Detect which cell encompasses the target text, then output its [X, Y] center coordinate. 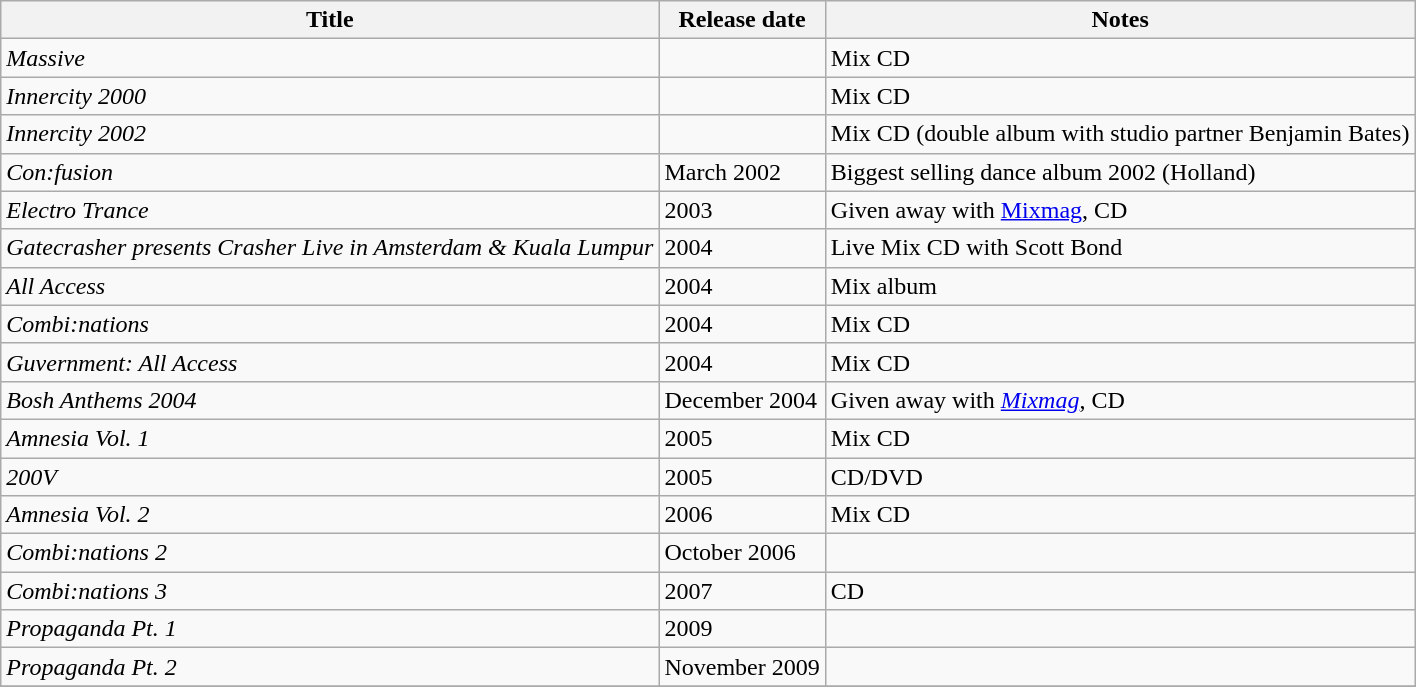
Title [330, 20]
Innercity 2002 [330, 134]
Bosh Anthems 2004 [330, 400]
All Access [330, 286]
Combi:nations 2 [330, 553]
Live Mix CD with Scott Bond [1120, 248]
Mix CD (double album with studio partner Benjamin Bates) [1120, 134]
Propaganda Pt. 2 [330, 667]
March 2002 [742, 172]
December 2004 [742, 400]
October 2006 [742, 553]
November 2009 [742, 667]
Gatecrasher presents Crasher Live in Amsterdam & Kuala Lumpur [330, 248]
CD/DVD [1120, 477]
2006 [742, 515]
Innercity 2000 [330, 96]
Release date [742, 20]
CD [1120, 591]
Amnesia Vol. 2 [330, 515]
Combi:nations [330, 324]
200V [330, 477]
2009 [742, 629]
Combi:nations 3 [330, 591]
Biggest selling dance album 2002 (Holland) [1120, 172]
Con:fusion [330, 172]
Amnesia Vol. 1 [330, 438]
Electro Trance [330, 210]
Mix album [1120, 286]
Notes [1120, 20]
2003 [742, 210]
Massive [330, 58]
Propaganda Pt. 1 [330, 629]
Guvernment: All Access [330, 362]
2007 [742, 591]
